Identify which cell holds the provided text, then report its [X, Y] central coordinate. 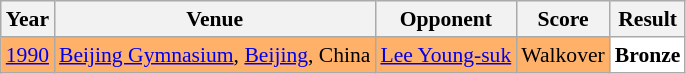
1990 [28, 55]
Year [28, 19]
Venue [214, 19]
Beijing Gymnasium, Beijing, China [214, 55]
Opponent [446, 19]
Bronze [648, 55]
Result [648, 19]
Walkover [563, 55]
Score [563, 19]
Lee Young-suk [446, 55]
